Provide the (x, y) coordinate of the cell's center where the given text is located.  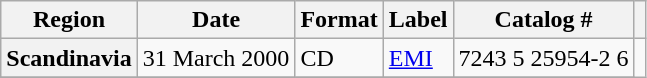
Date (216, 20)
7243 5 25954-2 6 (544, 58)
Label (418, 20)
31 March 2000 (216, 58)
Catalog # (544, 20)
EMI (418, 58)
Scandinavia (69, 58)
Format (339, 20)
CD (339, 58)
Region (69, 20)
